From the cell containing the given text, extract its center point as [x, y] coordinate. 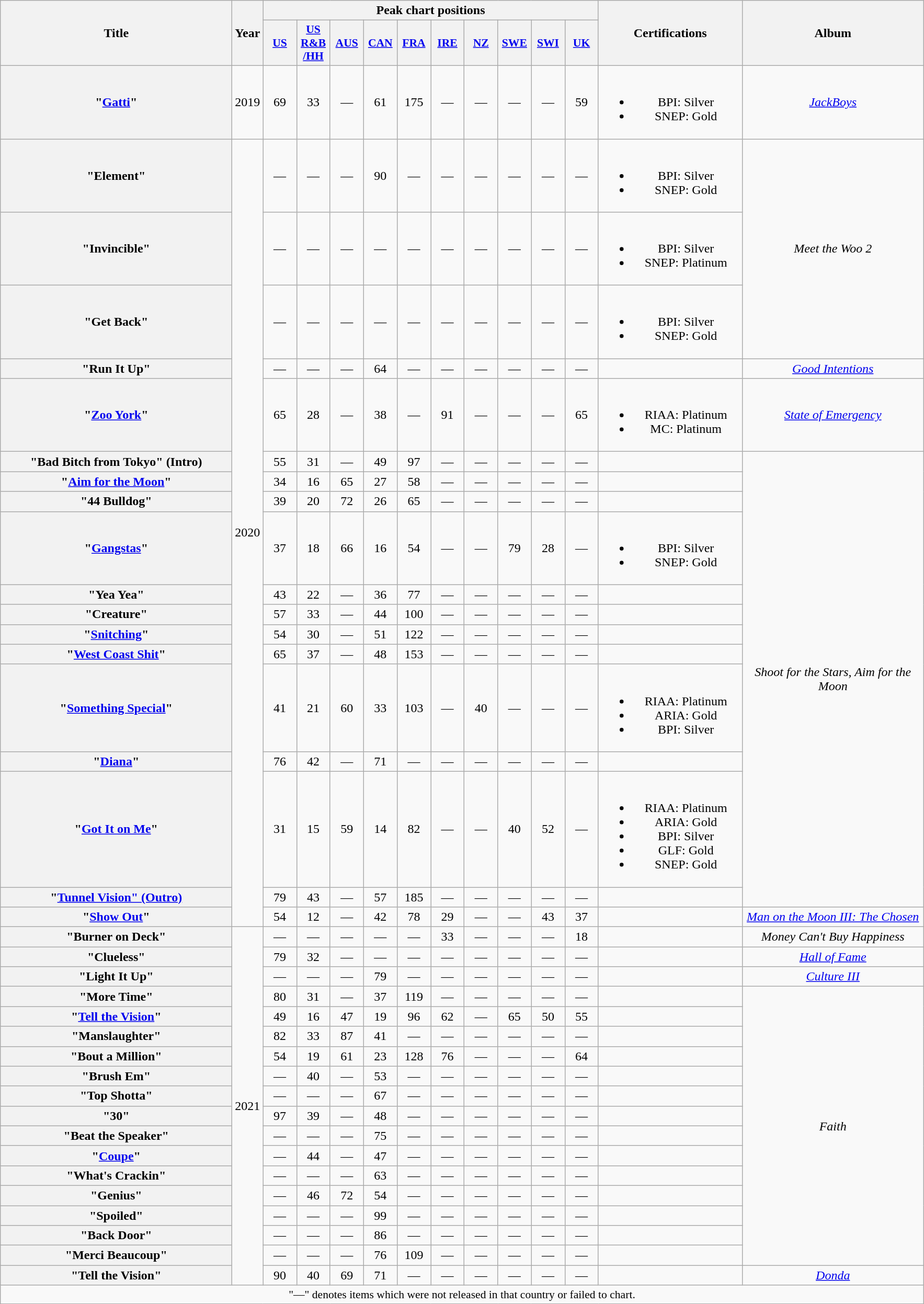
"Burner on Deck" [116, 937]
175 [414, 102]
Man on the Moon III: The Chosen [832, 917]
78 [414, 917]
"Gatti" [116, 102]
34 [280, 482]
"Bad Bitch from Tokyo" (Intro) [116, 462]
"Top Shotta" [116, 1096]
Certifications [670, 33]
Good Intentions [832, 369]
AUS [347, 43]
"Coupe" [116, 1156]
Shoot for the Stars, Aim for the Moon [832, 680]
Donda [832, 1275]
99 [380, 1216]
67 [380, 1096]
103 [414, 708]
SWI [548, 43]
JackBoys [832, 102]
109 [414, 1255]
Money Can't Buy Happiness [832, 937]
27 [380, 482]
"Merci Beaucoup" [116, 1255]
38 [380, 415]
"Aim for the Moon" [116, 482]
12 [313, 917]
"Brush Em" [116, 1076]
36 [380, 594]
96 [414, 1016]
"44 Bulldog" [116, 501]
"Genius" [116, 1195]
"What's Crackin" [116, 1175]
"Back Door" [116, 1236]
"Run It Up" [116, 369]
58 [414, 482]
60 [347, 708]
185 [414, 897]
153 [414, 654]
Year [248, 33]
RIAA: PlatinumARIA: GoldBPI: Silver [670, 708]
14 [380, 829]
"Bout a Million" [116, 1056]
CAN [380, 43]
Album [832, 33]
"Something Special" [116, 708]
UK [581, 43]
"Manslaughter" [116, 1036]
"Got It on Me" [116, 829]
"Zoo York" [116, 415]
2021 [248, 1106]
15 [313, 829]
Peak chart positions [431, 10]
Faith [832, 1126]
"Light It Up" [116, 977]
29 [448, 917]
"Clueless" [116, 957]
BPI: SilverSNEP: Platinum [670, 249]
51 [380, 634]
62 [448, 1016]
SWE [515, 43]
100 [414, 614]
119 [414, 997]
"More Time" [116, 997]
"—" denotes items which were not released in that country or failed to chart. [462, 1295]
26 [380, 501]
50 [548, 1016]
22 [313, 594]
RIAA: PlatinumMC: Platinum [670, 415]
2020 [248, 533]
Title [116, 33]
46 [313, 1195]
75 [380, 1136]
86 [380, 1236]
IRE [448, 43]
20 [313, 501]
US [280, 43]
Culture III [832, 977]
Meet the Woo 2 [832, 249]
State of Emergency [832, 415]
87 [347, 1036]
30 [313, 634]
"Beat the Speaker" [116, 1136]
23 [380, 1056]
FRA [414, 43]
66 [347, 548]
"West Coast Shit" [116, 654]
RIAA: PlatinumARIA: GoldBPI: SilverGLF: GoldSNEP: Gold [670, 829]
NZ [481, 43]
Hall of Fame [832, 957]
128 [414, 1056]
"Show Out" [116, 917]
77 [414, 594]
"Diana" [116, 761]
32 [313, 957]
USR&B/HH [313, 43]
"Element" [116, 176]
"30" [116, 1116]
2019 [248, 102]
63 [380, 1175]
"Invincible" [116, 249]
"Tunnel Vision" (Outro) [116, 897]
122 [414, 634]
"Gangstas" [116, 548]
"Yea Yea" [116, 594]
80 [280, 997]
"Get Back" [116, 322]
91 [448, 415]
21 [313, 708]
"Spoiled" [116, 1216]
53 [380, 1076]
"Creature" [116, 614]
"Snitching" [116, 634]
52 [548, 829]
